Identify which cell holds the provided text, then report its (X, Y) central coordinate. 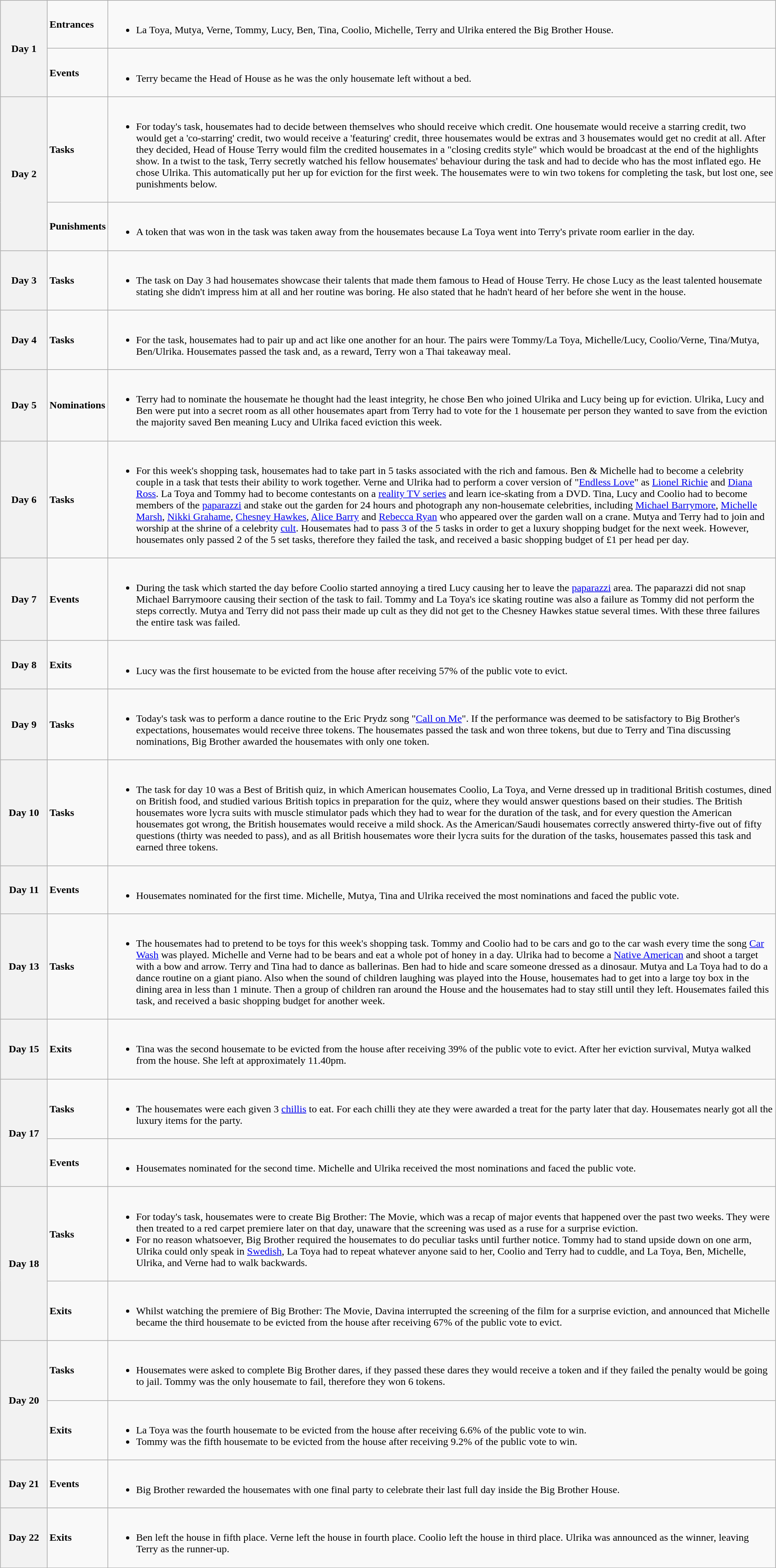
Entrances (78, 25)
Day 20 (24, 1400)
Day 3 (24, 280)
La Toya, Mutya, Verne, Tommy, Lucy, Ben, Tina, Coolio, Michelle, Terry and Ulrika entered the Big Brother House. (442, 25)
Day 1 (24, 49)
Day 6 (24, 499)
Punishments (78, 227)
Day 11 (24, 889)
Day 10 (24, 813)
Day 17 (24, 1133)
Day 15 (24, 1049)
Nominations (78, 405)
Lucy was the first housemate to be evicted from the house after receiving 57% of the public vote to evict. (442, 664)
Housemates nominated for the second time. Michelle and Ulrika received the most nominations and faced the public vote. (442, 1163)
Day 7 (24, 599)
Day 5 (24, 405)
Big Brother rewarded the housemates with one final party to celebrate their last full day inside the Big Brother House. (442, 1484)
Day 9 (24, 724)
Day 2 (24, 174)
Day 22 (24, 1538)
Day 8 (24, 664)
Housemates nominated for the first time. Michelle, Mutya, Tina and Ulrika received the most nominations and faced the public vote. (442, 889)
Day 13 (24, 967)
Day 4 (24, 340)
Terry became the Head of House as he was the only housemate left without a bed. (442, 72)
A token that was won in the task was taken away from the housemates because La Toya went into Terry's private room earlier in the day. (442, 227)
Day 21 (24, 1484)
Day 18 (24, 1264)
